Output the [x, y] coordinate of the center of the cell containing the given text.  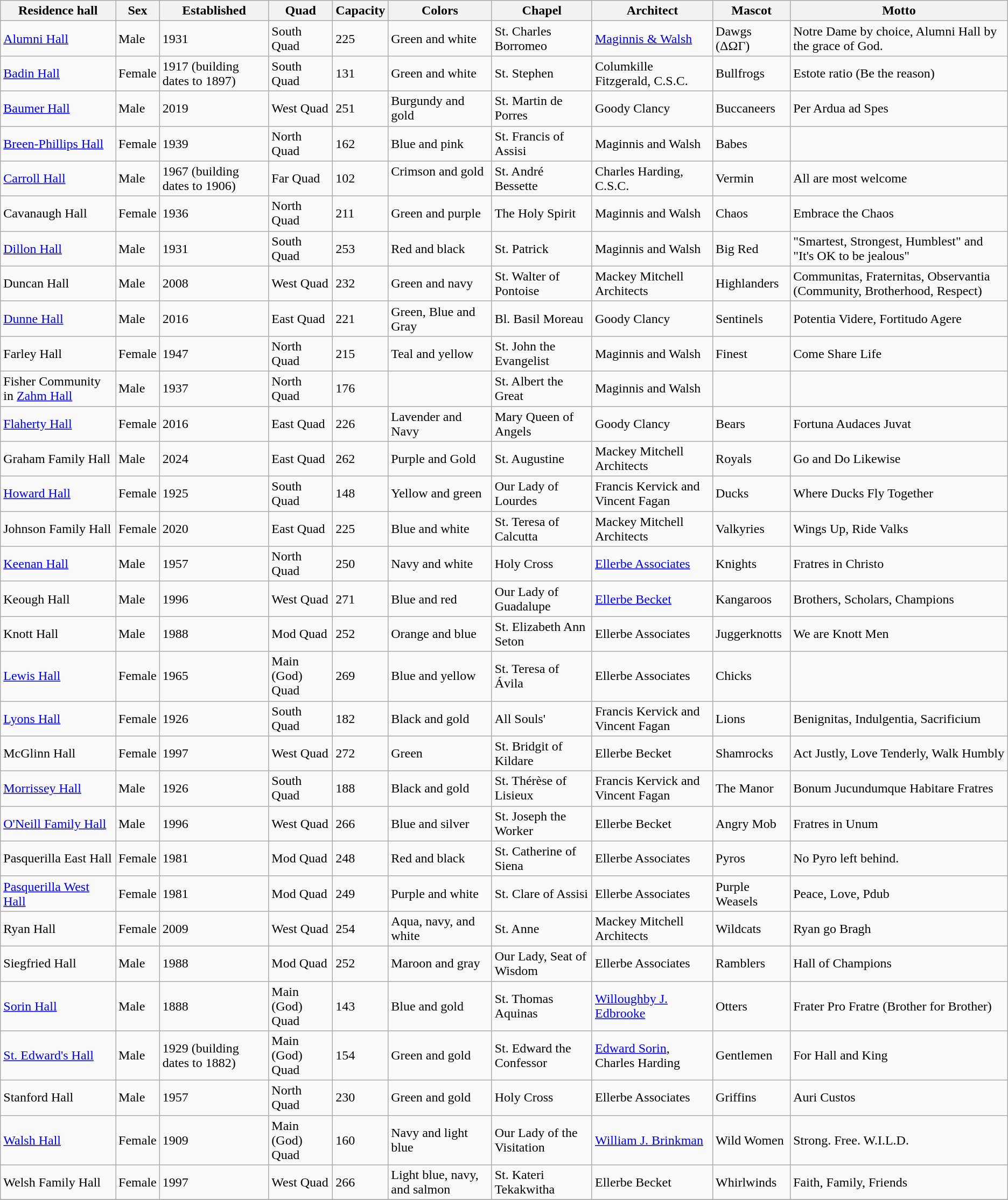
All Souls' [542, 718]
Green and navy [440, 283]
Finest [752, 353]
Blue and red [440, 599]
Green and purple [440, 213]
Peace, Love, Pdub [899, 894]
Welsh Family Hall [58, 1182]
Frater Pro Fratre (Brother for Brother) [899, 1006]
Hall of Champions [899, 964]
211 [361, 213]
Colors [440, 11]
1965 [214, 676]
Motto [899, 11]
Green [440, 754]
2024 [214, 459]
1917 (building dates to 1897) [214, 73]
269 [361, 676]
Auri Custos [899, 1098]
Burgundy and gold [440, 109]
Lewis Hall [58, 676]
2008 [214, 283]
1929 (building dates to 1882) [214, 1056]
The Manor [752, 788]
Embrace the Chaos [899, 213]
Light blue, navy, and salmon [440, 1182]
Big Red [752, 249]
Badin Hall [58, 73]
St. Edward's Hall [58, 1056]
Ryan go Bragh [899, 928]
Knott Hall [58, 634]
Chaos [752, 213]
Ducks [752, 494]
Otters [752, 1006]
176 [361, 389]
1937 [214, 389]
143 [361, 1006]
Kangaroos [752, 599]
Mary Queen of Angels [542, 423]
1925 [214, 494]
Blue and white [440, 529]
Act Justly, Love Tenderly, Walk Humbly [899, 754]
154 [361, 1056]
Purple Weasels [752, 894]
Sex [138, 11]
2019 [214, 109]
Sorin Hall [58, 1006]
188 [361, 788]
St. André Bessette [542, 179]
Aqua, navy, and white [440, 928]
262 [361, 459]
The Holy Spirit [542, 213]
St. Clare of Assisi [542, 894]
Chapel [542, 11]
"Smartest, Strongest, Humblest" and "It's OK to be jealous" [899, 249]
221 [361, 319]
Purple and Gold [440, 459]
Gentlemen [752, 1056]
160 [361, 1140]
Stanford Hall [58, 1098]
Architect [652, 11]
St. Teresa of Ávila [542, 676]
Juggerknotts [752, 634]
232 [361, 283]
Blue and silver [440, 824]
248 [361, 858]
Purple and white [440, 894]
102 [361, 179]
Crimson and gold [440, 179]
Morrissey Hall [58, 788]
162 [361, 143]
St. Walter of Pontoise [542, 283]
Bl. Basil Moreau [542, 319]
Baumer Hall [58, 109]
Walsh Hall [58, 1140]
Johnson Family Hall [58, 529]
Lavender and Navy [440, 423]
Our Lady of Lourdes [542, 494]
Dawgs (ΔΩΓ) [752, 39]
Potentia Videre, Fortitudo Agere [899, 319]
Graham Family Hall [58, 459]
Shamrocks [752, 754]
Howard Hall [58, 494]
Teal and yellow [440, 353]
Ramblers [752, 964]
Blue and yellow [440, 676]
Quad [300, 11]
Far Quad [300, 179]
Lions [752, 718]
All are most welcome [899, 179]
1947 [214, 353]
Vermin [752, 179]
215 [361, 353]
Farley Hall [58, 353]
271 [361, 599]
Royals [752, 459]
Fratres in Christo [899, 564]
1967 (building dates to 1906) [214, 179]
St. Elizabeth Ann Seton [542, 634]
Buccaneers [752, 109]
St. Patrick [542, 249]
St. Bridgit of Kildare [542, 754]
Cavanaugh Hall [58, 213]
Valkyries [752, 529]
Fortuna Audaces Juvat [899, 423]
Strong. Free. W.I.L.D. [899, 1140]
St. Edward the Confessor [542, 1056]
Breen-Phillips Hall [58, 143]
Dunne Hall [58, 319]
Maroon and gray [440, 964]
Fratres in Unum [899, 824]
Wild Women [752, 1140]
Pasquerilla West Hall [58, 894]
Knights [752, 564]
Dillon Hall [58, 249]
1888 [214, 1006]
Duncan Hall [58, 283]
Estote ratio (Be the reason) [899, 73]
Maginnis & Walsh [652, 39]
Fisher Community in Zahm Hall [58, 389]
We are Knott Men [899, 634]
St. Teresa of Calcutta [542, 529]
Green, Blue and Gray [440, 319]
230 [361, 1098]
McGlinn Hall [58, 754]
For Hall and King [899, 1056]
182 [361, 718]
Wildcats [752, 928]
St. Stephen [542, 73]
Flaherty Hall [58, 423]
Our Lady, Seat of Wisdom [542, 964]
St. John the Evangelist [542, 353]
Blue and pink [440, 143]
Edward Sorin, Charles Harding [652, 1056]
254 [361, 928]
Whirlwinds [752, 1182]
1936 [214, 213]
Residence hall [58, 11]
Chicks [752, 676]
O'Neill Family Hall [58, 824]
1909 [214, 1140]
Pasquerilla East Hall [58, 858]
249 [361, 894]
148 [361, 494]
Sentinels [752, 319]
Willoughby J. Edbrooke [652, 1006]
Brothers, Scholars, Champions [899, 599]
Mascot [752, 11]
Per Ardua ad Spes [899, 109]
Charles Harding, C.S.C. [652, 179]
2020 [214, 529]
Our Lady of the Visitation [542, 1140]
Wings Up, Ride Valks [899, 529]
251 [361, 109]
St. Francis of Assisi [542, 143]
Established [214, 11]
St. Thérèse of Lisieux [542, 788]
1939 [214, 143]
Faith, Family, Friends [899, 1182]
Ryan Hall [58, 928]
Angry Mob [752, 824]
St. Charles Borromeo [542, 39]
Pyros [752, 858]
272 [361, 754]
Navy and light blue [440, 1140]
Notre Dame by choice, Alumni Hall by the grace of God. [899, 39]
Bullfrogs [752, 73]
Alumni Hall [58, 39]
Babes [752, 143]
St. Augustine [542, 459]
Yellow and green [440, 494]
Carroll Hall [58, 179]
Highlanders [752, 283]
St. Martin de Porres [542, 109]
Keough Hall [58, 599]
Lyons Hall [58, 718]
Griffins [752, 1098]
Our Lady of Guadalupe [542, 599]
St. Anne [542, 928]
St. Albert the Great [542, 389]
Where Ducks Fly Together [899, 494]
2009 [214, 928]
Bears [752, 423]
253 [361, 249]
St. Thomas Aquinas [542, 1006]
Go and Do Likewise [899, 459]
No Pyro left behind. [899, 858]
Columkille Fitzgerald, C.S.C. [652, 73]
Come Share Life [899, 353]
St. Catherine of Siena [542, 858]
Communitas, Fraternitas, Observantia (Community, Brotherhood, Respect) [899, 283]
William J. Brinkman [652, 1140]
Siegfried Hall [58, 964]
Blue and gold [440, 1006]
Benignitas, Indulgentia, Sacrificium [899, 718]
St. Kateri Tekakwitha [542, 1182]
131 [361, 73]
Bonum Jucundumque Habitare Fratres [899, 788]
Navy and white [440, 564]
St. Joseph the Worker [542, 824]
226 [361, 423]
Orange and blue [440, 634]
Keenan Hall [58, 564]
250 [361, 564]
Capacity [361, 11]
